From the cell containing the given text, extract its center point as (X, Y) coordinate. 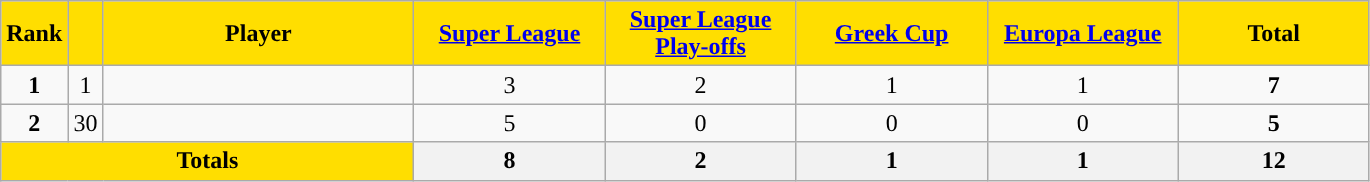
Rank (34, 34)
30 (86, 123)
Total (1274, 34)
3 (510, 85)
12 (1274, 161)
Totals (208, 161)
Super League (510, 34)
8 (510, 161)
Europa League (1082, 34)
Greek Cup (892, 34)
Player (258, 34)
7 (1274, 85)
Super League Play-offs (700, 34)
